Determine the [x, y] coordinate at the center of the cell enclosing the given text.  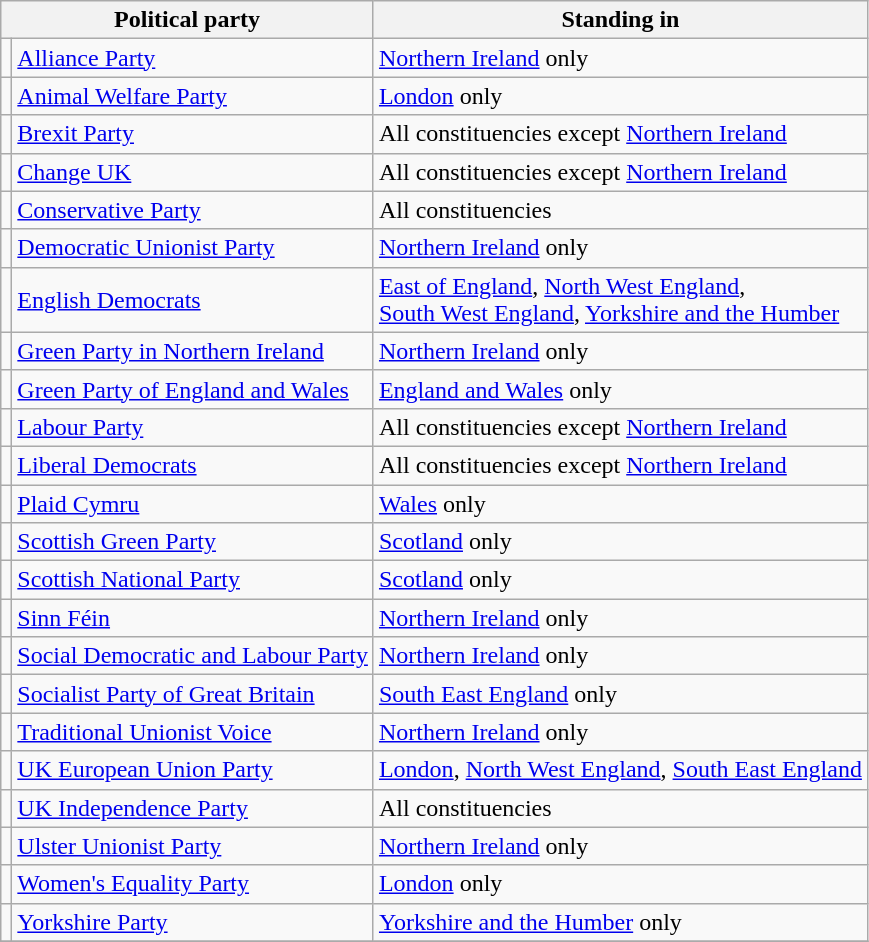
Animal Welfare Party [193, 96]
England and Wales only [620, 389]
UK European Union Party [193, 770]
Women's Equality Party [193, 884]
Wales only [620, 503]
London, North West England, South East England [620, 770]
Political party [188, 20]
Sinn Féin [193, 618]
Change UK [193, 172]
Green Party in Northern Ireland [193, 351]
South East England only [620, 694]
Yorkshire and the Humber only [620, 922]
Brexit Party [193, 134]
Social Democratic and Labour Party [193, 656]
Ulster Unionist Party [193, 846]
East of England, North West England,South West England, Yorkshire and the Humber [620, 300]
Scottish National Party [193, 580]
Labour Party [193, 427]
Liberal Democrats [193, 465]
English Democrats [193, 300]
Green Party of England and Wales [193, 389]
Alliance Party [193, 58]
Traditional Unionist Voice [193, 732]
Yorkshire Party [193, 922]
Plaid Cymru [193, 503]
Scottish Green Party [193, 542]
Standing in [620, 20]
Socialist Party of Great Britain [193, 694]
UK Independence Party [193, 808]
Democratic Unionist Party [193, 248]
Conservative Party [193, 210]
